Extract the [x, y] coordinate from the center of the cell holding the provided text.  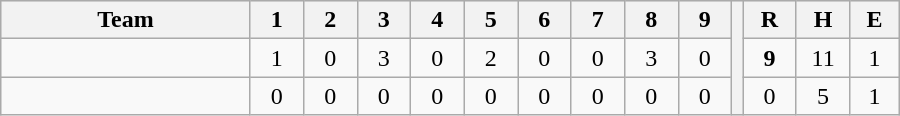
6 [545, 20]
H [823, 20]
11 [823, 58]
E [874, 20]
8 [652, 20]
R [770, 20]
4 [438, 20]
7 [598, 20]
Team [126, 20]
